Capture the cell that displays the provided text and extract its (x, y) central coordinate. 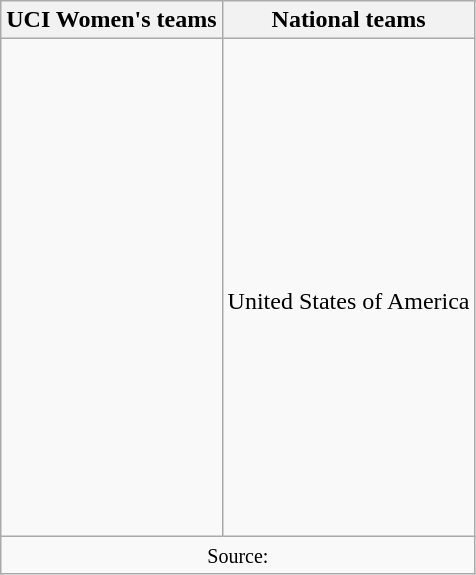
United States of America (348, 288)
National teams (348, 20)
Source: (238, 555)
UCI Women's teams (112, 20)
